Scan for the cell matching the given text and deliver its [x, y] coordinate at center. 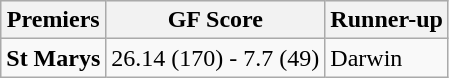
Runner-up [387, 20]
GF Score [216, 20]
St Marys [54, 58]
26.14 (170) - 7.7 (49) [216, 58]
Premiers [54, 20]
Darwin [387, 58]
